For the text-containing cell, return its midpoint in [X, Y] coordinate format. 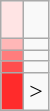
> [36, 91]
